Return the [x, y] coordinate for the center point of the cell that contains the specified text.  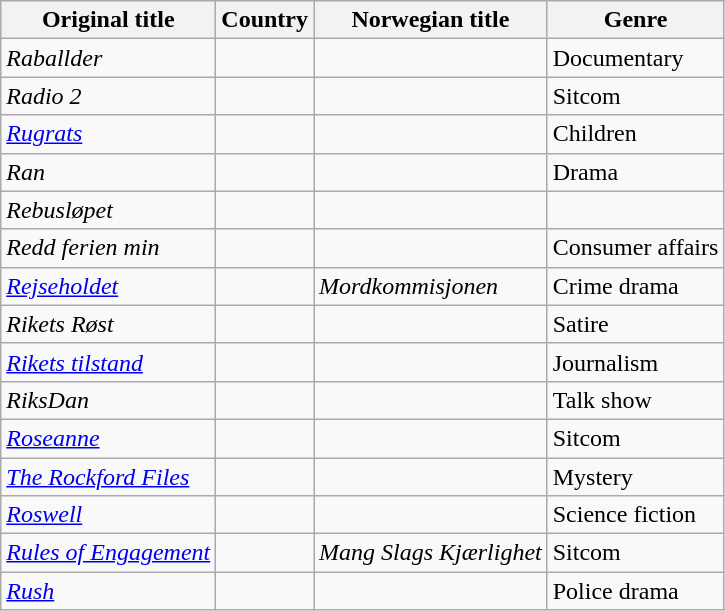
Redd ferien min [108, 248]
Rikets tilstand [108, 362]
Roseanne [108, 438]
Country [265, 20]
Norwegian title [431, 20]
Police drama [636, 591]
Documentary [636, 58]
Rush [108, 591]
Rikets Røst [108, 324]
Genre [636, 20]
The Rockford Files [108, 477]
Original title [108, 20]
Children [636, 134]
Drama [636, 172]
Rules of Engagement [108, 553]
Science fiction [636, 515]
Journalism [636, 362]
Mystery [636, 477]
RiksDan [108, 400]
Ran [108, 172]
Talk show [636, 400]
Rebusløpet [108, 210]
Roswell [108, 515]
Consumer affairs [636, 248]
Raballder [108, 58]
Rugrats [108, 134]
Mang Slags Kjærlighet [431, 553]
Radio 2 [108, 96]
Rejseholdet [108, 286]
Crime drama [636, 286]
Mordkommisjonen [431, 286]
Satire [636, 324]
